Detect which cell encompasses the target text, then output its (x, y) center coordinate. 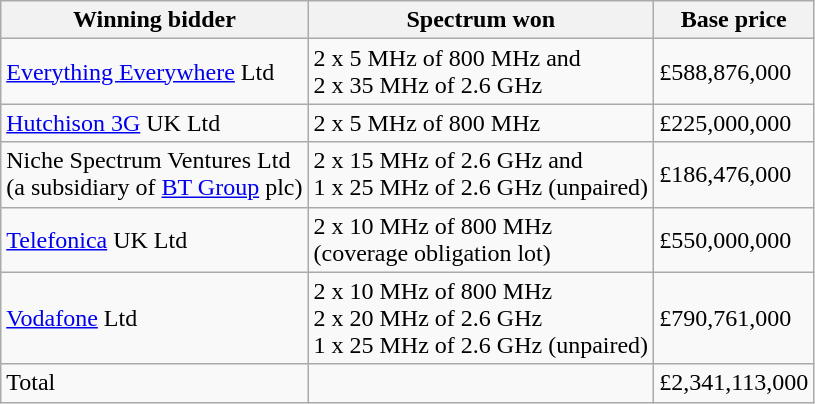
£2,341,113,000 (734, 383)
£186,476,000 (734, 174)
Hutchison 3G UK Ltd (154, 123)
2 x 5 MHz of 800 MHz and2 x 35 MHz of 2.6 GHz (481, 72)
£550,000,000 (734, 240)
Niche Spectrum Ventures Ltd(a subsidiary of BT Group plc) (154, 174)
£588,876,000 (734, 72)
Base price (734, 20)
Winning bidder (154, 20)
Everything Everywhere Ltd (154, 72)
£225,000,000 (734, 123)
2 x 5 MHz of 800 MHz (481, 123)
2 x 10 MHz of 800 MHz2 x 20 MHz of 2.6 GHz1 x 25 MHz of 2.6 GHz (unpaired) (481, 318)
£790,761,000 (734, 318)
Total (154, 383)
Spectrum won (481, 20)
2 x 15 MHz of 2.6 GHz and1 x 25 MHz of 2.6 GHz (unpaired) (481, 174)
2 x 10 MHz of 800 MHz(coverage obligation lot) (481, 240)
Telefonica UK Ltd (154, 240)
Vodafone Ltd (154, 318)
